Determine the (x, y) coordinate at the center of the cell enclosing the given text.  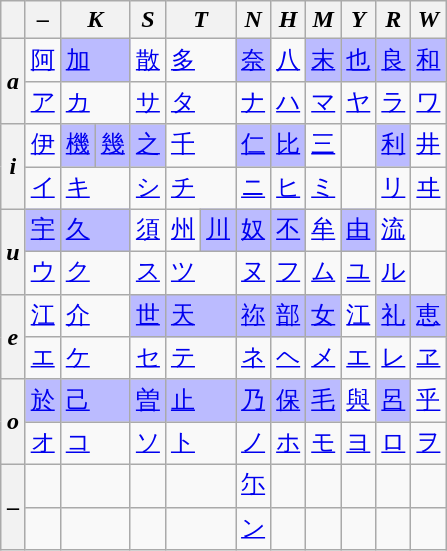
伊 (42, 146)
キ (95, 188)
ミ (324, 188)
末 (324, 60)
ク (95, 274)
良 (394, 60)
ス (148, 274)
オ (42, 444)
ヘ (288, 358)
ン (254, 528)
ロ (394, 444)
セ (148, 358)
仁 (254, 146)
乃 (254, 400)
阿 (42, 60)
尓 (254, 486)
ヌ (254, 274)
不 (288, 230)
久 (95, 230)
M (324, 20)
N (254, 20)
K (95, 20)
ヒ (288, 188)
保 (288, 400)
ワ (428, 102)
カ (95, 102)
イ (42, 188)
州 (182, 230)
シ (148, 188)
礼 (394, 316)
天 (200, 316)
須 (148, 230)
ニ (254, 188)
恵 (428, 316)
モ (324, 444)
ナ (254, 102)
ユ (358, 274)
牟 (324, 230)
和 (428, 60)
散 (148, 60)
ト (200, 444)
呂 (394, 400)
フ (288, 274)
介 (95, 316)
乎 (428, 400)
リ (394, 188)
ウ (42, 274)
チ (200, 188)
ヤ (358, 102)
W (428, 20)
ム (324, 274)
e (13, 336)
ル (394, 274)
R (394, 20)
ヰ (428, 188)
己 (95, 400)
i (13, 166)
ホ (288, 444)
毛 (324, 400)
加 (95, 60)
ソ (148, 444)
ヱ (428, 358)
u (13, 252)
Y (358, 20)
ヨ (358, 444)
止 (200, 400)
幾 (112, 146)
機 (78, 146)
三 (324, 146)
部 (288, 316)
井 (428, 146)
ノ (254, 444)
比 (288, 146)
ケ (95, 358)
之 (148, 146)
世 (148, 316)
由 (358, 230)
利 (394, 146)
ア (42, 102)
マ (324, 102)
宇 (42, 230)
ツ (200, 274)
川 (218, 230)
メ (324, 358)
タ (200, 102)
o (13, 422)
サ (148, 102)
a (13, 82)
レ (394, 358)
ヲ (428, 444)
ハ (288, 102)
コ (95, 444)
多 (200, 60)
於 (42, 400)
奴 (254, 230)
奈 (254, 60)
ラ (394, 102)
H (288, 20)
祢 (254, 316)
ネ (254, 358)
曽 (148, 400)
千 (200, 146)
S (148, 20)
流 (394, 230)
T (200, 20)
也 (358, 60)
八 (288, 60)
女 (324, 316)
テ (200, 358)
與 (358, 400)
